For the text-containing cell, return its midpoint in (X, Y) coordinate format. 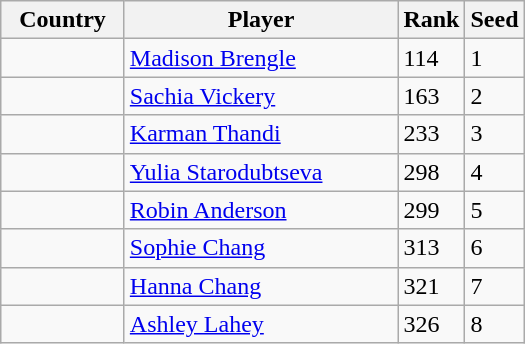
3 (494, 134)
Sachia Vickery (261, 96)
Sophie Chang (261, 248)
Karman Thandi (261, 134)
5 (494, 210)
4 (494, 172)
Hanna Chang (261, 286)
299 (432, 210)
Robin Anderson (261, 210)
313 (432, 248)
8 (494, 324)
Player (261, 20)
Rank (432, 20)
Madison Brengle (261, 58)
298 (432, 172)
Country (63, 20)
2 (494, 96)
114 (432, 58)
233 (432, 134)
321 (432, 286)
6 (494, 248)
163 (432, 96)
Yulia Starodubtseva (261, 172)
326 (432, 324)
Ashley Lahey (261, 324)
Seed (494, 20)
7 (494, 286)
1 (494, 58)
